Determine the (X, Y) coordinate at the center of the cell enclosing the given text.  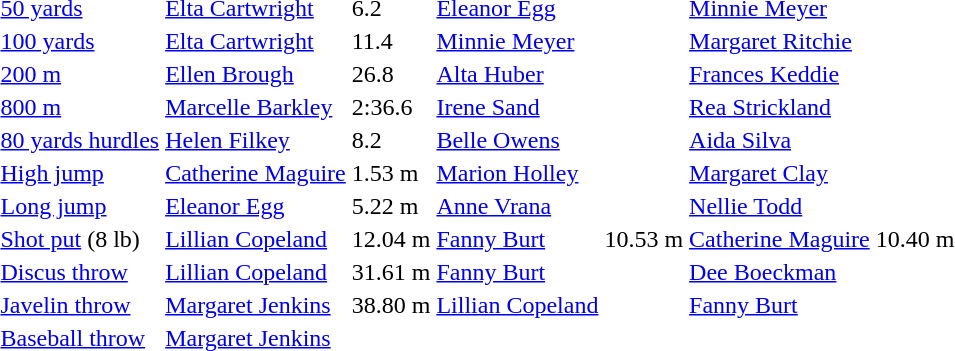
Eleanor Egg (256, 206)
Frances Keddie (780, 74)
Dee Boeckman (780, 272)
5.22 m (391, 206)
Minnie Meyer (518, 41)
Margaret Jenkins (256, 305)
Margaret Clay (780, 173)
11.4 (391, 41)
8.2 (391, 140)
2:36.6 (391, 107)
Belle Owens (518, 140)
Rea Strickland (780, 107)
Anne Vrana (518, 206)
Helen Filkey (256, 140)
Marion Holley (518, 173)
Ellen Brough (256, 74)
Aida Silva (780, 140)
Marcelle Barkley (256, 107)
Margaret Ritchie (780, 41)
Alta Huber (518, 74)
Nellie Todd (780, 206)
10.53 m (644, 239)
26.8 (391, 74)
1.53 m (391, 173)
38.80 m (391, 305)
12.04 m (391, 239)
Irene Sand (518, 107)
Elta Cartwright (256, 41)
31.61 m (391, 272)
